Find where the given text appears and provide that cell's center as (x, y) coordinate. 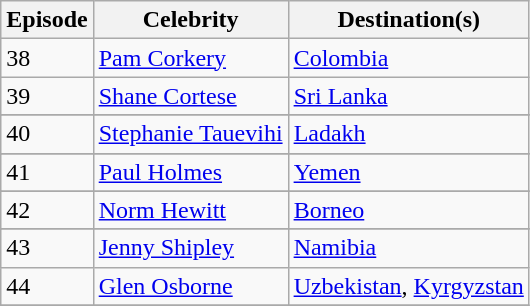
39 (47, 96)
Norm Hewitt (190, 210)
Episode (47, 20)
Pam Corkery (190, 58)
44 (47, 286)
Namibia (408, 248)
43 (47, 248)
Celebrity (190, 20)
Colombia (408, 58)
Paul Holmes (190, 172)
Sri Lanka (408, 96)
Stephanie Tauevihi (190, 134)
Yemen (408, 172)
Borneo (408, 210)
38 (47, 58)
Glen Osborne (190, 286)
Shane Cortese (190, 96)
Jenny Shipley (190, 248)
Uzbekistan, Kyrgyzstan (408, 286)
Ladakh (408, 134)
Destination(s) (408, 20)
40 (47, 134)
42 (47, 210)
41 (47, 172)
